Return (X, Y) of the center of cell containing provided text 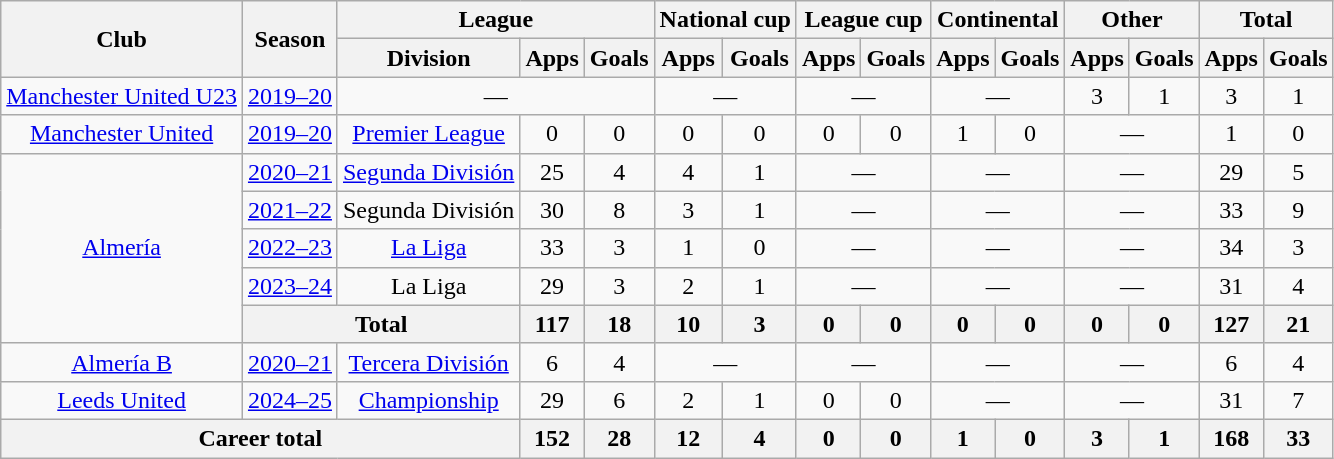
League (496, 20)
168 (1231, 438)
Manchester United (122, 134)
25 (552, 172)
Career total (260, 438)
Almería (122, 248)
Other (1132, 20)
Manchester United U23 (122, 96)
7 (1298, 400)
127 (1231, 324)
Tercera División (428, 362)
Season (290, 39)
30 (552, 210)
2022–23 (290, 248)
Club (122, 39)
18 (619, 324)
Leeds United (122, 400)
2021–22 (290, 210)
5 (1298, 172)
2023–24 (290, 286)
Division (428, 58)
28 (619, 438)
12 (688, 438)
Championship (428, 400)
Continental (998, 20)
9 (1298, 210)
Premier League (428, 134)
152 (552, 438)
21 (1298, 324)
34 (1231, 248)
League cup (863, 20)
2024–25 (290, 400)
Almería B (122, 362)
National cup (725, 20)
10 (688, 324)
117 (552, 324)
8 (619, 210)
